Return the (x, y) coordinate for the center point of the cell that contains the specified text.  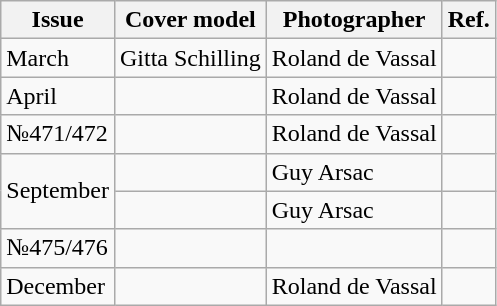
Photographer (354, 20)
December (58, 286)
Ref. (468, 20)
№475/476 (58, 248)
Issue (58, 20)
September (58, 191)
Cover model (190, 20)
№471/472 (58, 134)
March (58, 58)
Gitta Schilling (190, 58)
April (58, 96)
